Return the [x, y] coordinate for the center point of the cell that contains the specified text.  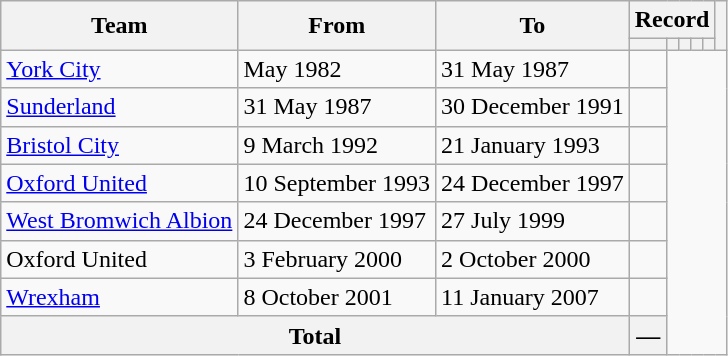
— [648, 335]
From [337, 26]
Sunderland [120, 107]
11 January 2007 [533, 297]
Team [120, 26]
Total [315, 335]
West Bromwich Albion [120, 221]
30 December 1991 [533, 107]
May 1982 [337, 69]
To [533, 26]
2 October 2000 [533, 259]
Wrexham [120, 297]
Bristol City [120, 145]
3 February 2000 [337, 259]
27 July 1999 [533, 221]
9 March 1992 [337, 145]
Record [672, 20]
10 September 1993 [337, 183]
21 January 1993 [533, 145]
8 October 2001 [337, 297]
York City [120, 69]
